Return (X, Y) of the center of cell containing provided text 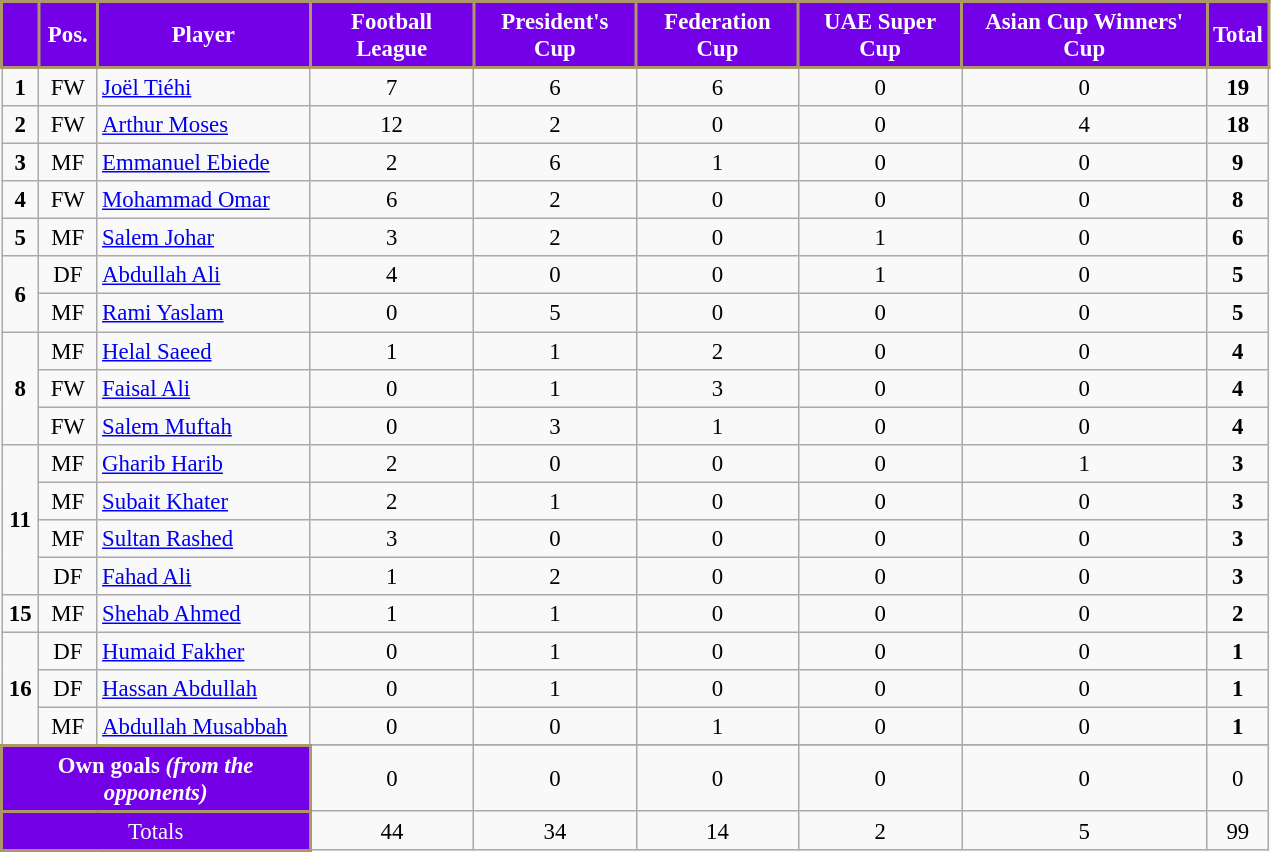
12 (392, 125)
Abdullah Ali (204, 275)
Own goals (from the opponents) (156, 778)
44 (392, 830)
16 (20, 688)
Gharib Harib (204, 463)
Subait Khater (204, 501)
34 (554, 830)
Football League (392, 35)
Humaid Fakher (204, 651)
9 (1238, 163)
Rami Yaslam (204, 313)
Hassan Abdullah (204, 689)
Total (1238, 35)
President's Cup (554, 35)
Helal Saeed (204, 351)
19 (1238, 87)
Arthur Moses (204, 125)
Fahad Ali (204, 576)
18 (1238, 125)
Mohammad Omar (204, 200)
Sultan Rashed (204, 539)
15 (20, 614)
Pos. (68, 35)
Salem Johar (204, 238)
UAE Super Cup (880, 35)
11 (20, 519)
Emmanuel Ebiede (204, 163)
7 (392, 87)
Faisal Ali (204, 388)
Player (204, 35)
99 (1238, 830)
Abdullah Musabbah (204, 727)
14 (717, 830)
Asian Cup Winners' Cup (1084, 35)
Totals (156, 830)
Salem Muftah (204, 426)
Joël Tiéhi (204, 87)
Shehab Ahmed (204, 614)
Federation Cup (717, 35)
